Return the [X, Y] coordinate for the center point of the cell that contains the specified text.  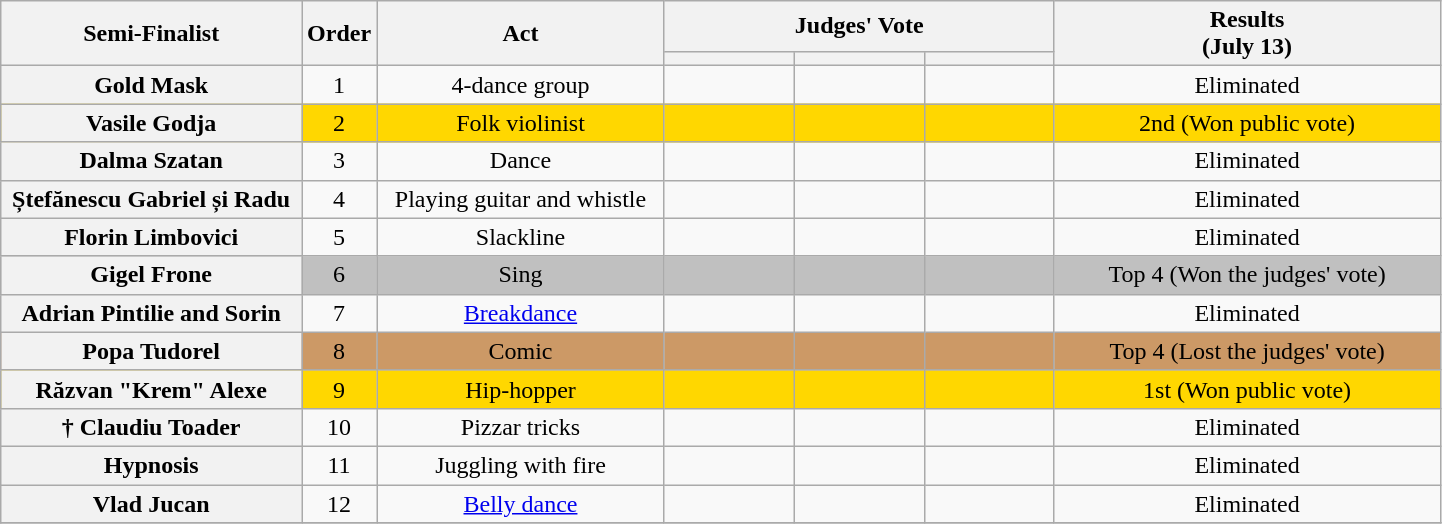
Belly dance [521, 503]
Juggling with fire [521, 465]
Act [521, 34]
† Claudiu Toader [152, 427]
Top 4 (Lost the judges' vote) [1247, 351]
Hip-hopper [521, 389]
Popa Tudorel [152, 351]
Adrian Pintilie and Sorin [152, 313]
Judges' Vote [859, 26]
4-dance group [521, 85]
Dance [521, 161]
3 [340, 161]
Ștefănescu Gabriel și Radu [152, 199]
Sing [521, 275]
Răzvan "Krem" Alexe [152, 389]
2nd (Won public vote) [1247, 123]
Order [340, 34]
11 [340, 465]
Slackline [521, 237]
7 [340, 313]
Dalma Szatan [152, 161]
6 [340, 275]
5 [340, 237]
Florin Limbovici [152, 237]
8 [340, 351]
4 [340, 199]
Breakdance [521, 313]
Gold Mask [152, 85]
1st (Won public vote) [1247, 389]
Top 4 (Won the judges' vote) [1247, 275]
2 [340, 123]
Comic [521, 351]
Gigel Frone [152, 275]
1 [340, 85]
12 [340, 503]
Vasile Godja [152, 123]
9 [340, 389]
Vlad Jucan [152, 503]
Pizzar tricks [521, 427]
Hypnosis [152, 465]
Folk violinist [521, 123]
Semi-Finalist [152, 34]
Playing guitar and whistle [521, 199]
10 [340, 427]
Results (July 13) [1247, 34]
